For the text-containing cell, return its midpoint in [X, Y] coordinate format. 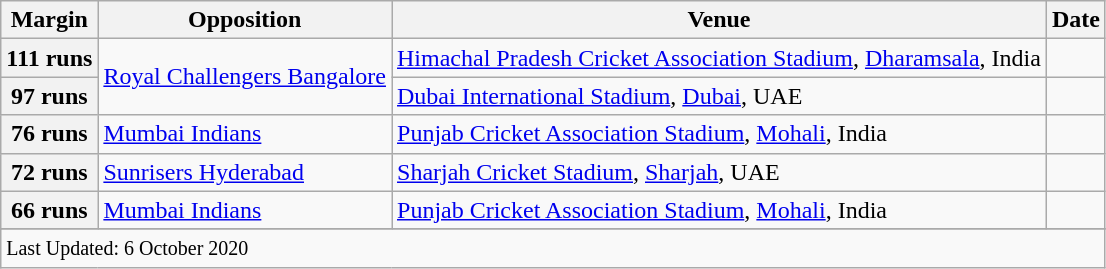
76 runs [50, 134]
Last Updated: 6 October 2020 [554, 248]
Dubai International Stadium, Dubai, UAE [720, 96]
66 runs [50, 210]
Venue [720, 20]
Royal Challengers Bangalore [245, 77]
97 runs [50, 96]
Opposition [245, 20]
111 runs [50, 58]
Sunrisers Hyderabad [245, 172]
Sharjah Cricket Stadium, Sharjah, UAE [720, 172]
Himachal Pradesh Cricket Association Stadium, Dharamsala, India [720, 58]
Date [1076, 20]
72 runs [50, 172]
Margin [50, 20]
